For the text-containing cell, return its midpoint in [X, Y] coordinate format. 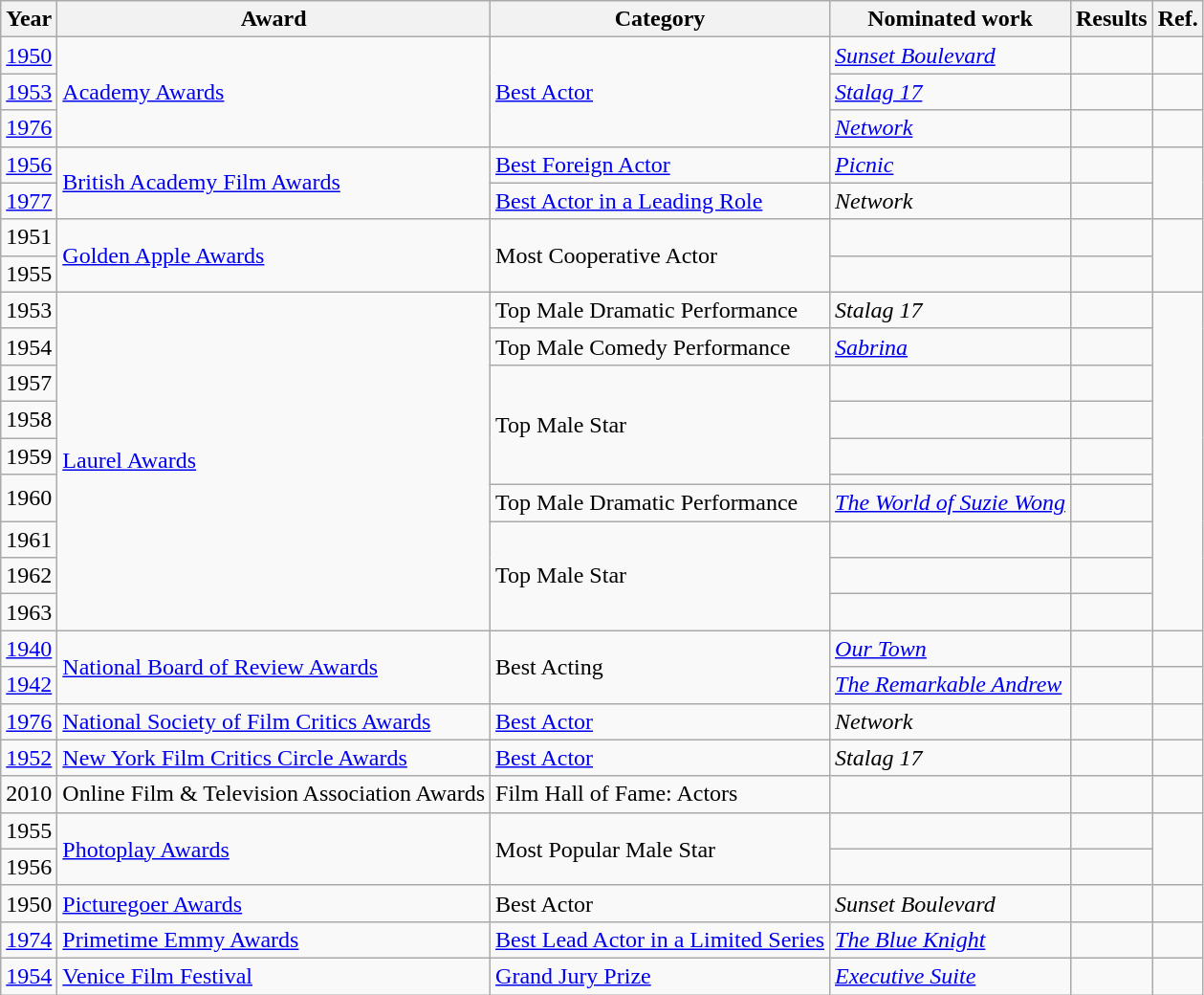
Category [660, 19]
New York Film Critics Circle Awards [274, 758]
Laurel Awards [274, 461]
Picturegoer Awards [274, 903]
Best Foreign Actor [660, 165]
1961 [29, 540]
1974 [29, 940]
The World of Suzie Wong [951, 503]
2010 [29, 794]
The Remarkable Andrew [951, 685]
National Board of Review Awards [274, 667]
1951 [29, 237]
Picnic [951, 165]
Venice Film Festival [274, 976]
1963 [29, 612]
1957 [29, 383]
Best Acting [660, 667]
Executive Suite [951, 976]
Film Hall of Fame: Actors [660, 794]
Photoplay Awards [274, 849]
1958 [29, 419]
1977 [29, 201]
Best Actor in a Leading Role [660, 201]
1962 [29, 576]
Results [1111, 19]
Year [29, 19]
Primetime Emmy Awards [274, 940]
Golden Apple Awards [274, 255]
1952 [29, 758]
Ref. [1178, 19]
Most Cooperative Actor [660, 255]
Most Popular Male Star [660, 849]
Best Lead Actor in a Limited Series [660, 940]
Grand Jury Prize [660, 976]
Academy Awards [274, 92]
1940 [29, 649]
Sabrina [951, 346]
National Society of Film Critics Awards [274, 721]
Our Town [951, 649]
British Academy Film Awards [274, 183]
Award [274, 19]
Nominated work [951, 19]
The Blue Knight [951, 940]
Online Film & Television Association Awards [274, 794]
Top Male Comedy Performance [660, 346]
1960 [29, 497]
1942 [29, 685]
1959 [29, 456]
